Locate the cell with the specified text and output its (X, Y) center coordinate. 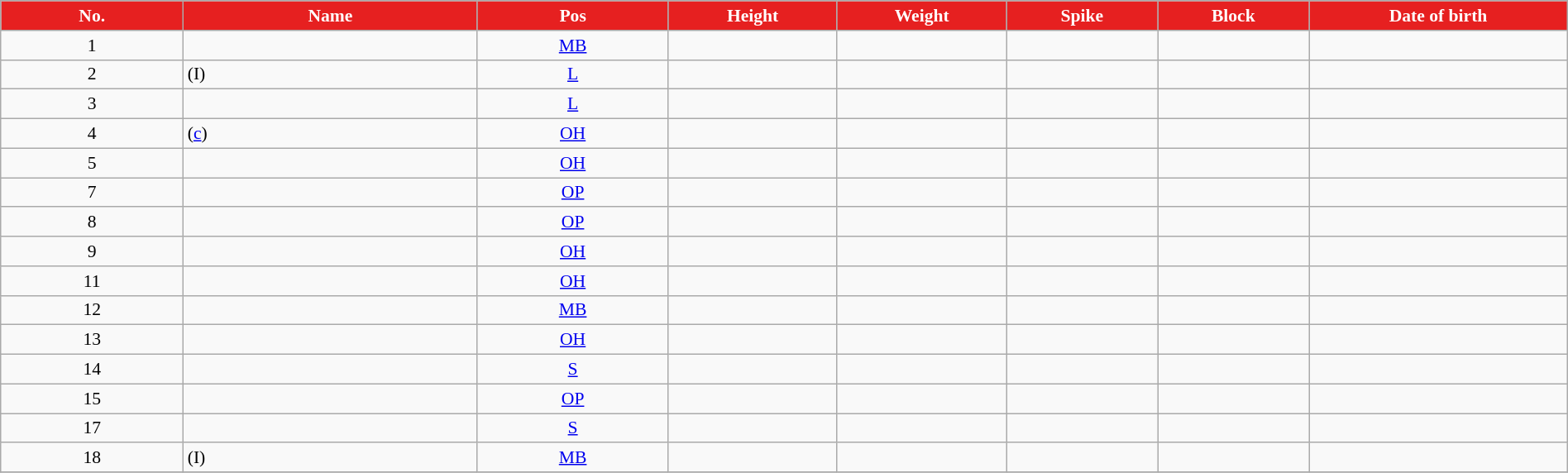
13 (93, 340)
3 (93, 104)
4 (93, 134)
11 (93, 281)
17 (93, 428)
5 (93, 163)
2 (93, 74)
12 (93, 310)
Date of birth (1439, 16)
15 (93, 399)
7 (93, 193)
Name (331, 16)
9 (93, 251)
18 (93, 458)
Height (753, 16)
Pos (572, 16)
(c) (331, 134)
1 (93, 45)
Block (1234, 16)
Weight (921, 16)
8 (93, 222)
Spike (1082, 16)
No. (93, 16)
14 (93, 370)
